Capture the cell that displays the provided text and extract its (X, Y) central coordinate. 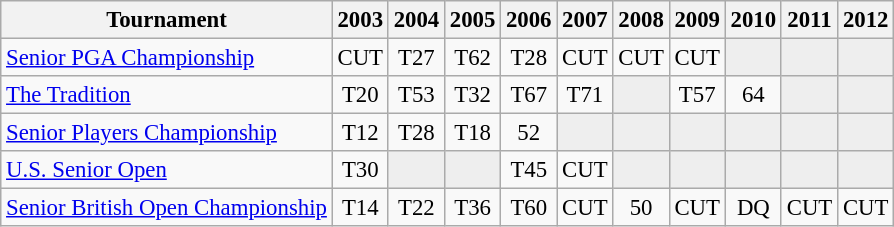
64 (753, 95)
50 (641, 208)
T14 (360, 208)
Senior PGA Championship (166, 58)
2006 (529, 20)
T32 (472, 95)
T30 (360, 170)
2005 (472, 20)
2011 (809, 20)
Senior Players Championship (166, 133)
DQ (753, 208)
T71 (585, 95)
2010 (753, 20)
T60 (529, 208)
Tournament (166, 20)
T45 (529, 170)
2007 (585, 20)
2003 (360, 20)
U.S. Senior Open (166, 170)
2008 (641, 20)
T18 (472, 133)
Senior British Open Championship (166, 208)
T36 (472, 208)
T53 (416, 95)
T57 (697, 95)
T62 (472, 58)
2004 (416, 20)
52 (529, 133)
2009 (697, 20)
The Tradition (166, 95)
T67 (529, 95)
T20 (360, 95)
T22 (416, 208)
T27 (416, 58)
2012 (866, 20)
T12 (360, 133)
